Provide the (x, y) coordinate of the cell's center where the given text is located.  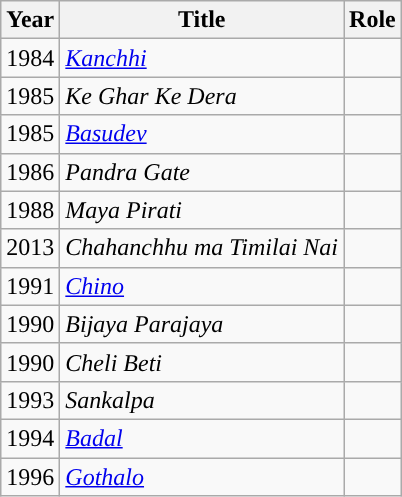
Maya Pirati (202, 210)
1984 (30, 58)
Pandra Gate (202, 172)
1991 (30, 286)
1996 (30, 477)
Gothalo (202, 477)
Chino (202, 286)
1986 (30, 172)
1988 (30, 210)
Basudev (202, 134)
Cheli Beti (202, 362)
Year (30, 20)
Ke Ghar Ke Dera (202, 96)
Bijaya Parajaya (202, 324)
Sankalpa (202, 400)
Title (202, 20)
Badal (202, 438)
Chahanchhu ma Timilai Nai (202, 248)
1993 (30, 400)
2013 (30, 248)
Role (373, 20)
Kanchhi (202, 58)
1994 (30, 438)
